Identify which cell holds the provided text, then report its [x, y] central coordinate. 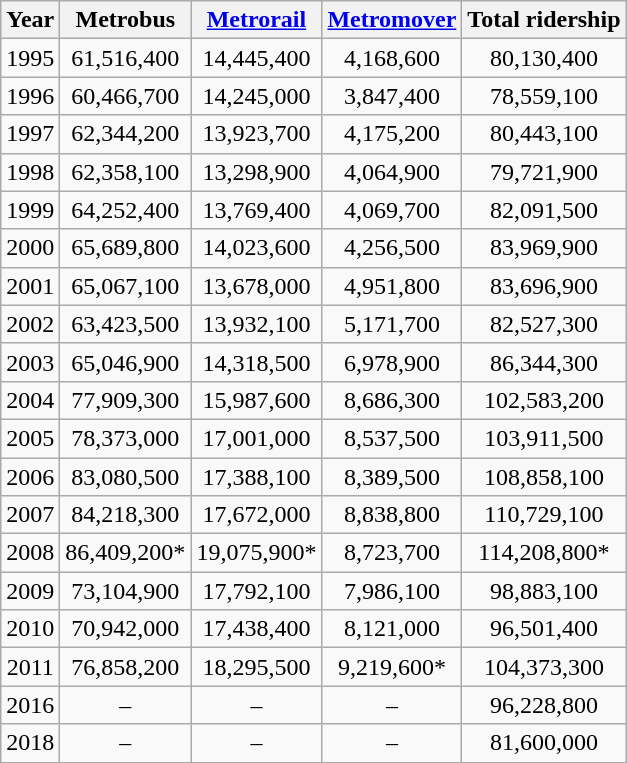
4,951,800 [392, 286]
8,389,500 [392, 477]
60,466,700 [126, 96]
114,208,800* [544, 553]
17,388,100 [256, 477]
2009 [30, 591]
8,537,500 [392, 438]
2006 [30, 477]
61,516,400 [126, 58]
18,295,500 [256, 667]
86,344,300 [544, 362]
108,858,100 [544, 477]
13,298,900 [256, 172]
14,318,500 [256, 362]
3,847,400 [392, 96]
17,438,400 [256, 629]
17,001,000 [256, 438]
14,245,000 [256, 96]
84,218,300 [126, 515]
Total ridership [544, 20]
62,358,100 [126, 172]
Year [30, 20]
104,373,300 [544, 667]
83,696,900 [544, 286]
62,344,200 [126, 134]
63,423,500 [126, 324]
96,501,400 [544, 629]
76,858,200 [126, 667]
13,769,400 [256, 210]
77,909,300 [126, 400]
110,729,100 [544, 515]
98,883,100 [544, 591]
2000 [30, 248]
9,219,600* [392, 667]
2010 [30, 629]
Metromover [392, 20]
13,923,700 [256, 134]
78,373,000 [126, 438]
8,121,000 [392, 629]
1998 [30, 172]
65,067,100 [126, 286]
2011 [30, 667]
83,080,500 [126, 477]
13,678,000 [256, 286]
81,600,000 [544, 743]
1999 [30, 210]
1995 [30, 58]
82,527,300 [544, 324]
2001 [30, 286]
2008 [30, 553]
2007 [30, 515]
4,175,200 [392, 134]
78,559,100 [544, 96]
83,969,900 [544, 248]
2003 [30, 362]
5,171,700 [392, 324]
Metrorail [256, 20]
17,792,100 [256, 591]
7,986,100 [392, 591]
65,046,900 [126, 362]
96,228,800 [544, 705]
2004 [30, 400]
8,686,300 [392, 400]
1996 [30, 96]
82,091,500 [544, 210]
103,911,500 [544, 438]
2018 [30, 743]
Metrobus [126, 20]
80,130,400 [544, 58]
14,023,600 [256, 248]
2002 [30, 324]
70,942,000 [126, 629]
17,672,000 [256, 515]
14,445,400 [256, 58]
13,932,100 [256, 324]
1997 [30, 134]
2016 [30, 705]
8,723,700 [392, 553]
4,069,700 [392, 210]
4,064,900 [392, 172]
79,721,900 [544, 172]
65,689,800 [126, 248]
4,256,500 [392, 248]
15,987,600 [256, 400]
2005 [30, 438]
73,104,900 [126, 591]
4,168,600 [392, 58]
86,409,200* [126, 553]
6,978,900 [392, 362]
80,443,100 [544, 134]
19,075,900* [256, 553]
8,838,800 [392, 515]
64,252,400 [126, 210]
102,583,200 [544, 400]
